Find where the given text appears and provide that cell's center as (x, y) coordinate. 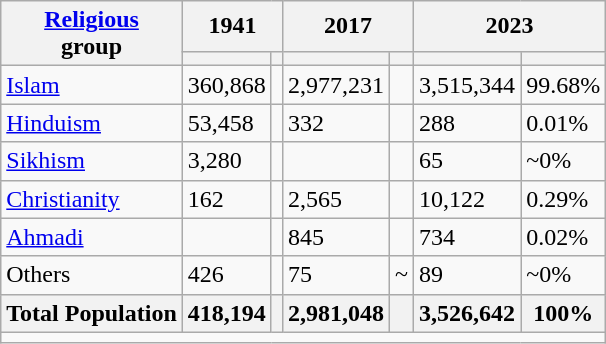
100% (564, 313)
~ (402, 275)
Christianity (92, 199)
1941 (232, 26)
0.01% (564, 123)
2023 (510, 26)
65 (468, 161)
426 (226, 275)
Islam (92, 85)
2017 (348, 26)
734 (468, 237)
162 (226, 199)
2,981,048 (336, 313)
3,515,344 (468, 85)
Total Population (92, 313)
10,122 (468, 199)
2,977,231 (336, 85)
3,526,642 (468, 313)
75 (336, 275)
3,280 (226, 161)
360,868 (226, 85)
845 (336, 237)
99.68% (564, 85)
89 (468, 275)
Sikhism (92, 161)
Hinduism (92, 123)
2,565 (336, 199)
418,194 (226, 313)
Ahmadi (92, 237)
0.02% (564, 237)
332 (336, 123)
288 (468, 123)
Religiousgroup (92, 34)
Others (92, 275)
53,458 (226, 123)
0.29% (564, 199)
